Provide the [x, y] coordinate of the cell's center where the given text is located.  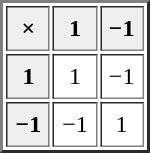
× [29, 28]
